Detect which cell encompasses the target text, then output its (x, y) center coordinate. 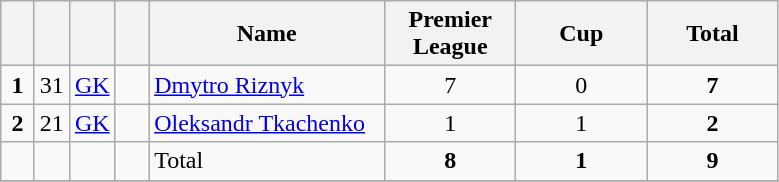
31 (52, 85)
Premier League (450, 34)
8 (450, 161)
0 (582, 85)
9 (712, 161)
Oleksandr Tkachenko (267, 123)
Name (267, 34)
Cup (582, 34)
21 (52, 123)
Dmytro Riznyk (267, 85)
